Extract the (x, y) coordinate from the center of the cell holding the provided text.  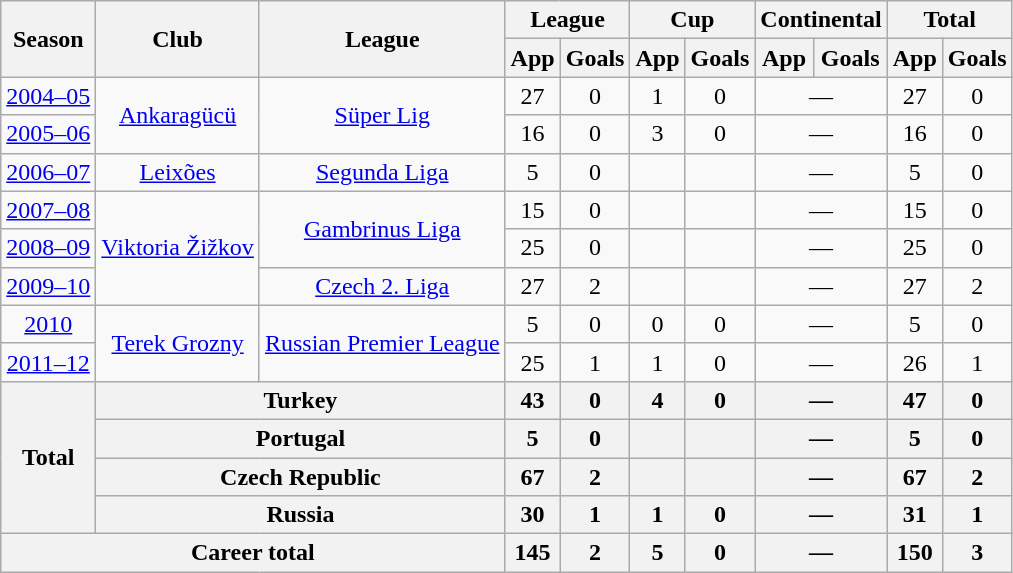
Turkey (300, 400)
Terek Grozny (178, 343)
Season (48, 39)
Leixões (178, 172)
Continental (821, 20)
Süper Lig (382, 115)
2005–06 (48, 134)
Portugal (300, 438)
31 (914, 515)
Career total (253, 553)
150 (914, 553)
30 (532, 515)
Segunda Liga (382, 172)
2007–08 (48, 210)
2008–09 (48, 248)
2004–05 (48, 96)
Ankaragücü (178, 115)
4 (658, 400)
Czech Republic (300, 477)
2011–12 (48, 362)
47 (914, 400)
Viktoria Žižkov (178, 248)
2010 (48, 324)
Czech 2. Liga (382, 286)
Gambrinus Liga (382, 229)
2009–10 (48, 286)
Cup (692, 20)
26 (914, 362)
Club (178, 39)
43 (532, 400)
Russian Premier League (382, 343)
145 (532, 553)
Russia (300, 515)
2006–07 (48, 172)
